Provide the [X, Y] coordinate of the cell's center where the given text is located.  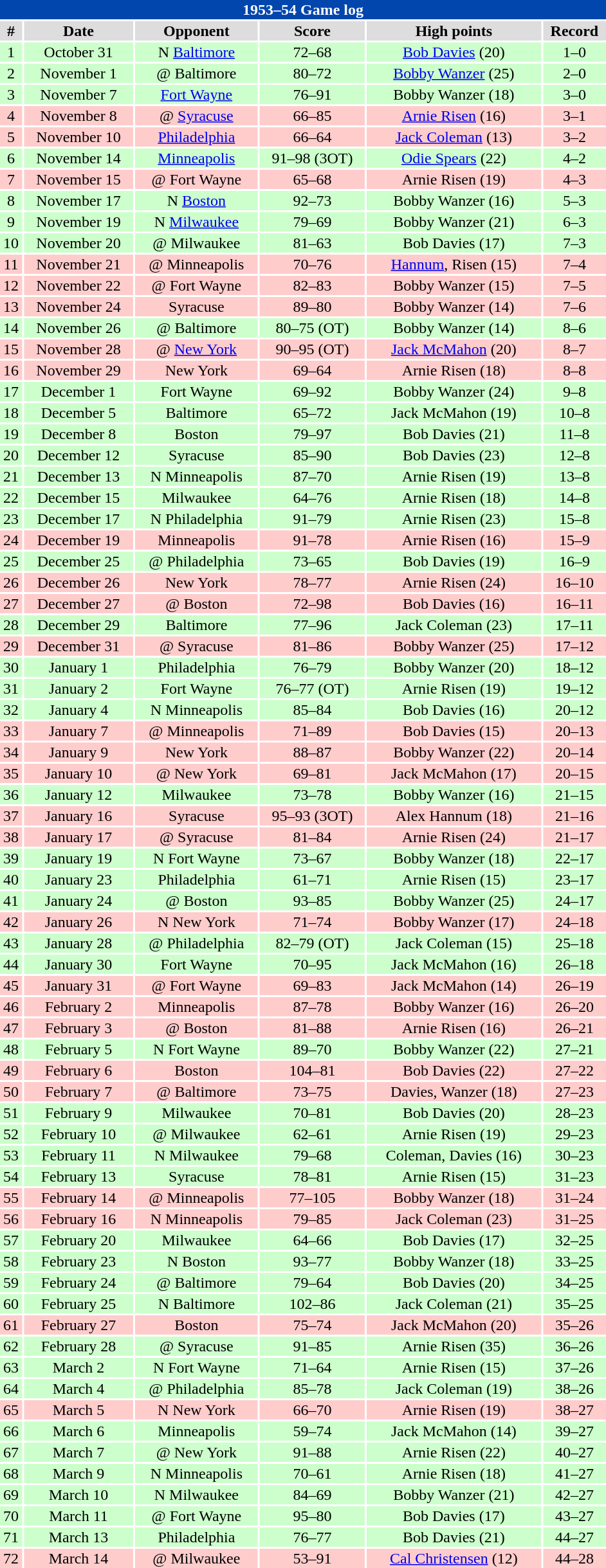
69 [11, 1495]
73–75 [313, 1092]
February 23 [78, 1261]
7–3 [574, 243]
65 [11, 1410]
59–74 [313, 1431]
Bob Davies (15) [454, 731]
53 [11, 1155]
Score [313, 31]
81–84 [313, 837]
27–21 [574, 1049]
69–83 [313, 986]
14 [11, 328]
High points [454, 31]
February 16 [78, 1219]
January 24 [78, 901]
21 [11, 476]
March 7 [78, 1452]
5 [11, 137]
8 [11, 201]
82–83 [313, 285]
11–8 [574, 434]
March 14 [78, 1558]
35–26 [574, 1325]
44–28 [574, 1558]
March 6 [78, 1431]
85–78 [313, 1389]
Odie Spears (22) [454, 158]
38–26 [574, 1389]
66–64 [313, 137]
89–70 [313, 1049]
32–25 [574, 1240]
81–88 [313, 1028]
85–84 [313, 710]
22 [11, 498]
18 [11, 413]
November 22 [78, 285]
Bob Davies (22) [454, 1070]
November 26 [78, 328]
3–1 [574, 116]
January 10 [78, 773]
41 [11, 901]
Record [574, 31]
7–4 [574, 264]
24 [11, 540]
January 31 [78, 986]
67 [11, 1452]
26–18 [574, 964]
64 [11, 1389]
59 [11, 1283]
79–85 [313, 1219]
32 [11, 710]
72 [11, 1558]
February 9 [78, 1113]
November 28 [78, 349]
February 6 [78, 1070]
77–105 [313, 1198]
December 25 [78, 561]
Arnie Risen (22) [454, 1452]
January 12 [78, 795]
52 [11, 1134]
68 [11, 1473]
February 10 [78, 1134]
January 28 [78, 943]
December 26 [78, 582]
42 [11, 922]
March 10 [78, 1495]
4 [11, 116]
6–3 [574, 222]
13–8 [574, 476]
75–74 [313, 1325]
Cal Christensen (12) [454, 1558]
69–92 [313, 392]
45 [11, 986]
26–19 [574, 986]
6 [11, 158]
Jack Coleman (15) [454, 943]
February 27 [78, 1325]
Bob Davies (19) [454, 561]
November 1 [78, 73]
36 [11, 795]
December 27 [78, 604]
February 5 [78, 1049]
January 4 [78, 710]
76–91 [313, 95]
48 [11, 1049]
Bobby Wanzer (15) [454, 285]
Jack Coleman (19) [454, 1389]
January 30 [78, 964]
7–6 [574, 307]
23 [11, 519]
Opponent [197, 31]
March 2 [78, 1367]
79–68 [313, 1155]
24–17 [574, 901]
October 31 [78, 52]
79–97 [313, 434]
31–25 [574, 1219]
79–64 [313, 1283]
73–78 [313, 795]
65–68 [313, 179]
42–27 [574, 1495]
64–76 [313, 498]
78–81 [313, 1176]
26–21 [574, 1028]
November 20 [78, 243]
44 [11, 964]
20–12 [574, 710]
December 29 [78, 625]
December 17 [78, 519]
February 13 [78, 1176]
29 [11, 646]
10–8 [574, 413]
91–78 [313, 540]
January 17 [78, 837]
66–70 [313, 1410]
Arnie Risen (23) [454, 519]
February 28 [78, 1346]
December 31 [78, 646]
March 5 [78, 1410]
93–85 [313, 901]
104–81 [313, 1070]
December 1 [78, 392]
8–6 [574, 328]
76–77 [313, 1537]
December 12 [78, 455]
54 [11, 1176]
Date [78, 31]
1 [11, 52]
33–25 [574, 1261]
91–88 [313, 1452]
102–86 [313, 1304]
41–27 [574, 1473]
1–0 [574, 52]
18–12 [574, 667]
80–72 [313, 73]
November 29 [78, 370]
26–20 [574, 1007]
January 19 [78, 858]
November 17 [78, 201]
1953–54 Game log [303, 10]
17–12 [574, 646]
27 [11, 604]
March 13 [78, 1537]
15–8 [574, 519]
22–17 [574, 858]
72–98 [313, 604]
November 14 [78, 158]
28–23 [574, 1113]
70–76 [313, 264]
January 7 [78, 731]
November 8 [78, 116]
16–11 [574, 604]
76–77 (OT) [313, 689]
Jack McMahon (19) [454, 413]
March 11 [78, 1516]
88–87 [313, 752]
27–22 [574, 1070]
19–12 [574, 689]
37 [11, 816]
91–98 (3OT) [313, 158]
73–65 [313, 561]
31 [11, 689]
62 [11, 1346]
70–81 [313, 1113]
14–8 [574, 498]
21–16 [574, 816]
72–68 [313, 52]
53–91 [313, 1558]
24–18 [574, 922]
78–77 [313, 582]
November 10 [78, 137]
61 [11, 1325]
31–24 [574, 1198]
10 [11, 243]
February 24 [78, 1283]
30–23 [574, 1155]
56 [11, 1219]
71–89 [313, 731]
90–95 (OT) [313, 349]
34 [11, 752]
57 [11, 1240]
3 [11, 95]
66 [11, 1431]
December 13 [78, 476]
8–7 [574, 349]
79–69 [313, 222]
N Philadelphia [197, 519]
47 [11, 1028]
27–23 [574, 1092]
16 [11, 370]
69–64 [313, 370]
Bob Davies (23) [454, 455]
36–26 [574, 1346]
87–78 [313, 1007]
Hannum, Risen (15) [454, 264]
7–5 [574, 285]
85–90 [313, 455]
December 15 [78, 498]
17 [11, 392]
15 [11, 349]
# [11, 31]
February 25 [78, 1304]
81–86 [313, 646]
38–27 [574, 1410]
15–9 [574, 540]
40 [11, 879]
January 23 [78, 879]
34–25 [574, 1283]
44–27 [574, 1537]
71 [11, 1537]
March 4 [78, 1389]
November 24 [78, 307]
Alex Hannum (18) [454, 816]
61–71 [313, 879]
3–0 [574, 95]
91–79 [313, 519]
30 [11, 667]
February 7 [78, 1092]
77–96 [313, 625]
70–61 [313, 1473]
62–61 [313, 1134]
28 [11, 625]
71–64 [313, 1367]
33 [11, 731]
89–80 [313, 307]
29–23 [574, 1134]
12 [11, 285]
5–3 [574, 201]
Bobby Wanzer (24) [454, 392]
43 [11, 943]
11 [11, 264]
63 [11, 1367]
16–10 [574, 582]
Coleman, Davies (16) [454, 1155]
January 9 [78, 752]
Jack Coleman (13) [454, 137]
7 [11, 179]
Jack McMahon (16) [454, 964]
20 [11, 455]
4–3 [574, 179]
46 [11, 1007]
February 11 [78, 1155]
49 [11, 1070]
Jack McMahon (17) [454, 773]
50 [11, 1092]
January 16 [78, 816]
82–79 (OT) [313, 943]
November 7 [78, 95]
Jack Coleman (21) [454, 1304]
March 9 [78, 1473]
21–17 [574, 837]
January 2 [78, 689]
November 19 [78, 222]
91–85 [313, 1346]
69–81 [313, 773]
35–25 [574, 1304]
71–74 [313, 922]
64–66 [313, 1240]
73–67 [313, 858]
December 5 [78, 413]
2–0 [574, 73]
4–2 [574, 158]
19 [11, 434]
26 [11, 582]
3–2 [574, 137]
80–75 (OT) [313, 328]
December 8 [78, 434]
21–15 [574, 795]
February 14 [78, 1198]
39–27 [574, 1431]
Davies, Wanzer (18) [454, 1092]
February 2 [78, 1007]
93–77 [313, 1261]
76–79 [313, 667]
38 [11, 837]
9–8 [574, 392]
25 [11, 561]
16–9 [574, 561]
31–23 [574, 1176]
12–8 [574, 455]
November 21 [78, 264]
8–8 [574, 370]
Bobby Wanzer (17) [454, 922]
November 15 [78, 179]
9 [11, 222]
February 20 [78, 1240]
70 [11, 1516]
Bobby Wanzer (20) [454, 667]
92–73 [313, 201]
February 3 [78, 1028]
87–70 [313, 476]
58 [11, 1261]
37–26 [574, 1367]
20–13 [574, 731]
39 [11, 858]
January 1 [78, 667]
40–27 [574, 1452]
51 [11, 1113]
65–72 [313, 413]
55 [11, 1198]
Arnie Risen (35) [454, 1346]
20–14 [574, 752]
43–27 [574, 1516]
23–17 [574, 879]
81–63 [313, 243]
84–69 [313, 1495]
60 [11, 1304]
25–18 [574, 943]
2 [11, 73]
December 19 [78, 540]
70–95 [313, 964]
17–11 [574, 625]
13 [11, 307]
95–93 (3OT) [313, 816]
20–15 [574, 773]
66–85 [313, 116]
January 26 [78, 922]
35 [11, 773]
95–80 [313, 1516]
